Find where the given text appears and provide that cell's center as [x, y] coordinate. 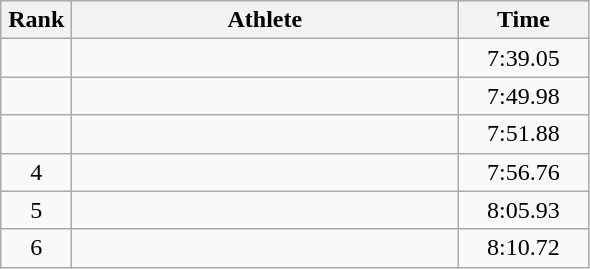
Athlete [265, 20]
7:56.76 [524, 172]
8:05.93 [524, 210]
8:10.72 [524, 248]
Time [524, 20]
6 [36, 248]
5 [36, 210]
Rank [36, 20]
4 [36, 172]
7:49.98 [524, 96]
7:51.88 [524, 134]
7:39.05 [524, 58]
